Scan for the cell matching the given text and deliver its [x, y] coordinate at center. 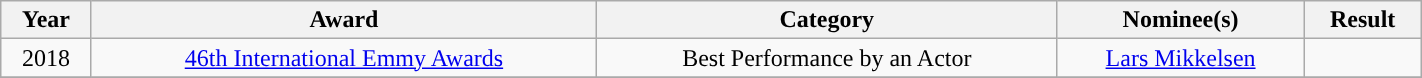
46th International Emmy Awards [344, 58]
Category [828, 20]
Lars Mikkelsen [1180, 58]
Result [1362, 20]
Nominee(s) [1180, 20]
Award [344, 20]
Best Performance by an Actor [828, 58]
Year [46, 20]
2018 [46, 58]
